Return the (X, Y) coordinate for the center point of the cell that contains the specified text.  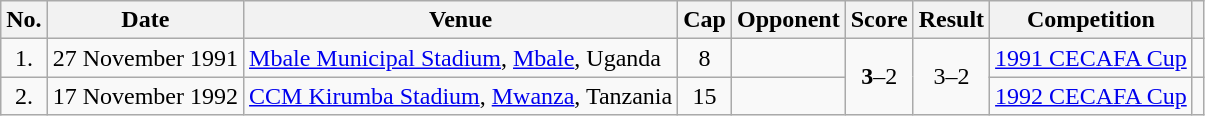
Cap (705, 20)
2. (24, 96)
27 November 1991 (145, 58)
1991 CECAFA Cup (1092, 58)
Date (145, 20)
Opponent (788, 20)
1. (24, 58)
No. (24, 20)
Competition (1092, 20)
17 November 1992 (145, 96)
8 (705, 58)
Mbale Municipal Stadium, Mbale, Uganda (461, 58)
1992 CECAFA Cup (1092, 96)
Venue (461, 20)
Result (951, 20)
15 (705, 96)
CCM Kirumba Stadium, Mwanza, Tanzania (461, 96)
Score (879, 20)
